Determine the (X, Y) coordinate at the center of the cell enclosing the given text.  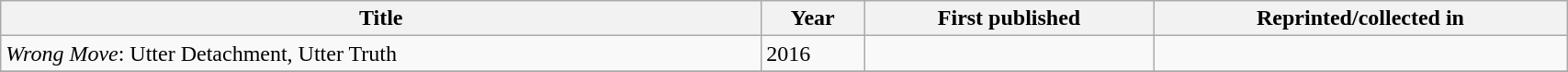
Reprinted/collected in (1359, 18)
Wrong Move: Utter Detachment, Utter Truth (381, 54)
Year (813, 18)
2016 (813, 54)
First published (1010, 18)
Title (381, 18)
